Extract the [X, Y] coordinate from the center of the cell holding the provided text.  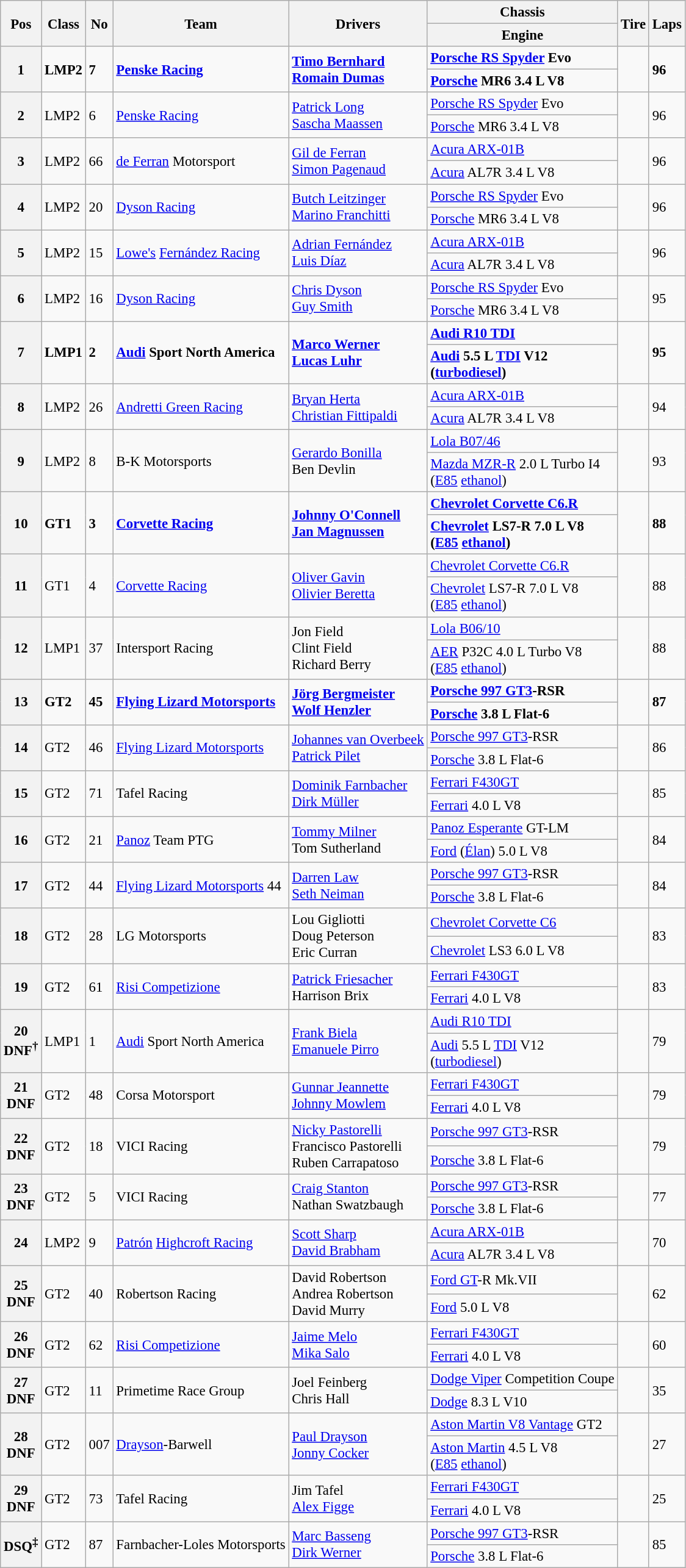
Drayson-Barwell [201, 1444]
Craig Stanton Nathan Swatzbaugh [358, 1197]
Lola B06/10 [522, 628]
007 [99, 1444]
29DNF [21, 1499]
Drivers [358, 23]
Marc Basseng Dirk Werner [358, 1544]
35 [666, 1391]
77 [666, 1197]
26 [99, 406]
24 [21, 1243]
Chassis [522, 12]
73 [99, 1499]
20DNF† [21, 1041]
Ford 5.0 L V8 [522, 1308]
Patrón Highcroft Racing [201, 1243]
Corsa Motorsport [201, 1095]
Lola B07/46 [522, 442]
Frank Biela Emanuele Pirro [358, 1041]
Robertson Racing [201, 1294]
Paul Drayson Jonny Cocker [358, 1444]
28DNF [21, 1444]
93 [666, 461]
Flying Lizard Motorsports 44 [201, 886]
Jaime Melo Mika Salo [358, 1344]
Butch Leitzinger Marino Franchitti [358, 207]
Primetime Race Group [201, 1391]
26DNF [21, 1344]
Johannes van Overbeek Patrick Pilet [358, 748]
Patrick Friesacher Harrison Brix [358, 987]
No [99, 23]
Patrick Long Sascha Maassen [358, 115]
Lou Gigliotti Doug Peterson Eric Curran [358, 936]
Joel Feinberg Chris Hall [358, 1391]
Nicky Pastorelli Francisco Pastorelli Ruben Carrapatoso [358, 1146]
Aston Martin 4.5 L V8(E85 ethanol) [522, 1456]
Panoz Team PTG [201, 839]
Panoz Esperante GT-LM [522, 828]
Mazda MZR-R 2.0 L Turbo I4(E85 ethanol) [522, 472]
Andretti Green Racing [201, 406]
19 [21, 987]
94 [666, 406]
B-K Motorsports [201, 461]
44 [99, 886]
Darren Law Seth Neiman [358, 886]
Gunnar Jeannette Johnny Mowlem [358, 1095]
13 [21, 701]
Chevrolet Corvette C6 [522, 922]
48 [99, 1095]
Aston Martin V8 Vantage GT2 [522, 1425]
DSQ‡ [21, 1544]
Ford (Élan) 5.0 L V8 [522, 851]
Jörg Bergmeister Wolf Henzler [358, 701]
Laps [666, 23]
Scott Sharp David Brabham [358, 1243]
21DNF [21, 1095]
45 [99, 701]
17 [21, 886]
Team [201, 23]
AER P32C 4.0 L Turbo V8(E85 ethanol) [522, 660]
Bryan Herta Christian Fittipaldi [358, 406]
Marco Werner Lucas Luhr [358, 353]
Jon Field Clint Field Richard Berry [358, 648]
25DNF [21, 1294]
Tire [634, 23]
28 [99, 936]
71 [99, 794]
Dodge 8.3 L V10 [522, 1402]
Adrian Fernández Luis Díaz [358, 252]
Dominik Farnbacher Dirk Müller [358, 794]
Dodge Viper Competition Coupe [522, 1379]
25 [666, 1499]
21 [99, 839]
14 [21, 748]
27 [666, 1444]
Lowe's Fernández Racing [201, 252]
Ford GT-R Mk.VII [522, 1280]
Timo Bernhard Romain Dumas [358, 70]
Class [63, 23]
46 [99, 748]
Intersport Racing [201, 648]
10 [21, 523]
Chevrolet LS3 6.0 L V8 [522, 950]
de Ferran Motorsport [201, 161]
12 [21, 648]
66 [99, 161]
David Robertson Andrea Robertson David Murry [358, 1294]
LG Motorsports [201, 936]
27DNF [21, 1391]
70 [666, 1243]
Jim Tafel Alex Figge [358, 1499]
20 [99, 207]
Chris Dyson Guy Smith [358, 299]
Oliver Gavin Olivier Beretta [358, 585]
Tommy Milner Tom Sutherland [358, 839]
37 [99, 648]
Farnbacher-Loles Motorsports [201, 1544]
Pos [21, 23]
Gil de Ferran Simon Pagenaud [358, 161]
61 [99, 987]
Engine [522, 35]
40 [99, 1294]
86 [666, 748]
Gerardo Bonilla Ben Devlin [358, 461]
22DNF [21, 1146]
23DNF [21, 1197]
Johnny O'Connell Jan Magnussen [358, 523]
60 [666, 1344]
